From the cell containing the given text, extract its center point as (x, y) coordinate. 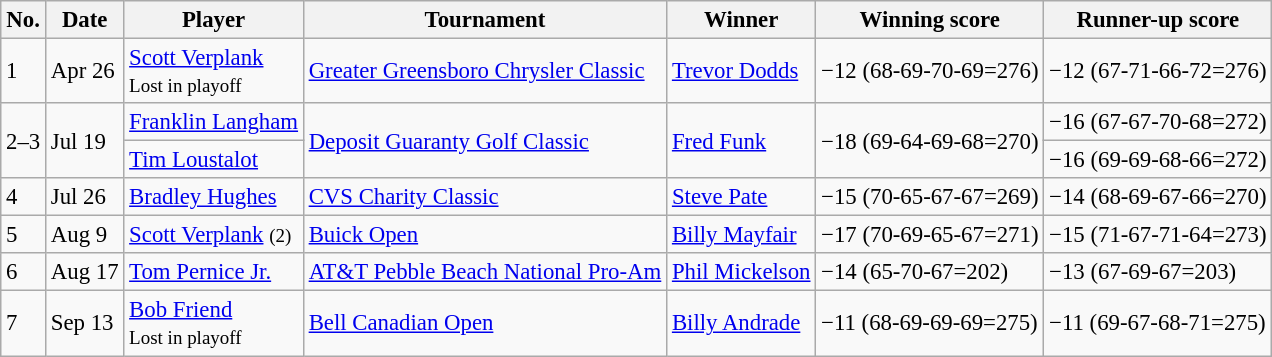
Franklin Langham (214, 122)
Tim Loustalot (214, 160)
Bradley Hughes (214, 197)
5 (24, 235)
Player (214, 20)
Aug 9 (85, 235)
1 (24, 72)
AT&T Pebble Beach National Pro-Am (484, 273)
Jul 19 (85, 140)
−14 (65-70-67=202) (930, 273)
4 (24, 197)
CVS Charity Classic (484, 197)
−11 (69-67-68-71=275) (1158, 324)
Scott Verplank (2) (214, 235)
Fred Funk (742, 140)
Winning score (930, 20)
Steve Pate (742, 197)
Bell Canadian Open (484, 324)
−16 (69-69-68-66=272) (1158, 160)
Jul 26 (85, 197)
Tournament (484, 20)
7 (24, 324)
Deposit Guaranty Golf Classic (484, 140)
Billy Mayfair (742, 235)
Greater Greensboro Chrysler Classic (484, 72)
Phil Mickelson (742, 273)
Runner-up score (1158, 20)
Aug 17 (85, 273)
Apr 26 (85, 72)
Winner (742, 20)
Date (85, 20)
2–3 (24, 140)
−13 (67-69-67=203) (1158, 273)
−15 (71-67-71-64=273) (1158, 235)
−14 (68-69-67-66=270) (1158, 197)
−16 (67-67-70-68=272) (1158, 122)
6 (24, 273)
−12 (67-71-66-72=276) (1158, 72)
−12 (68-69-70-69=276) (930, 72)
−18 (69-64-69-68=270) (930, 140)
Scott VerplankLost in playoff (214, 72)
Trevor Dodds (742, 72)
Sep 13 (85, 324)
Bob FriendLost in playoff (214, 324)
No. (24, 20)
Billy Andrade (742, 324)
−17 (70-69-65-67=271) (930, 235)
Tom Pernice Jr. (214, 273)
Buick Open (484, 235)
−11 (68-69-69-69=275) (930, 324)
−15 (70-65-67-67=269) (930, 197)
